Search for the cell housing the specified text and yield its (x, y) center coordinate. 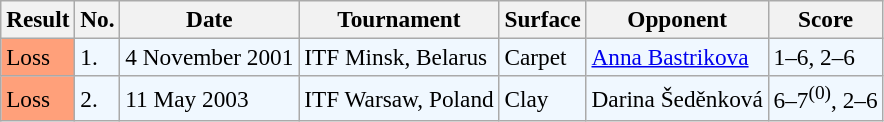
Result (38, 19)
11 May 2003 (210, 98)
Clay (542, 98)
ITF Minsk, Belarus (399, 57)
Score (826, 19)
Anna Bastrikova (677, 57)
Darina Šeděnková (677, 98)
Tournament (399, 19)
Surface (542, 19)
Date (210, 19)
No. (98, 19)
1–6, 2–6 (826, 57)
4 November 2001 (210, 57)
1. (98, 57)
6–7(0), 2–6 (826, 98)
2. (98, 98)
ITF Warsaw, Poland (399, 98)
Opponent (677, 19)
Carpet (542, 57)
